Return the [x, y] coordinate for the center point of the cell that contains the specified text.  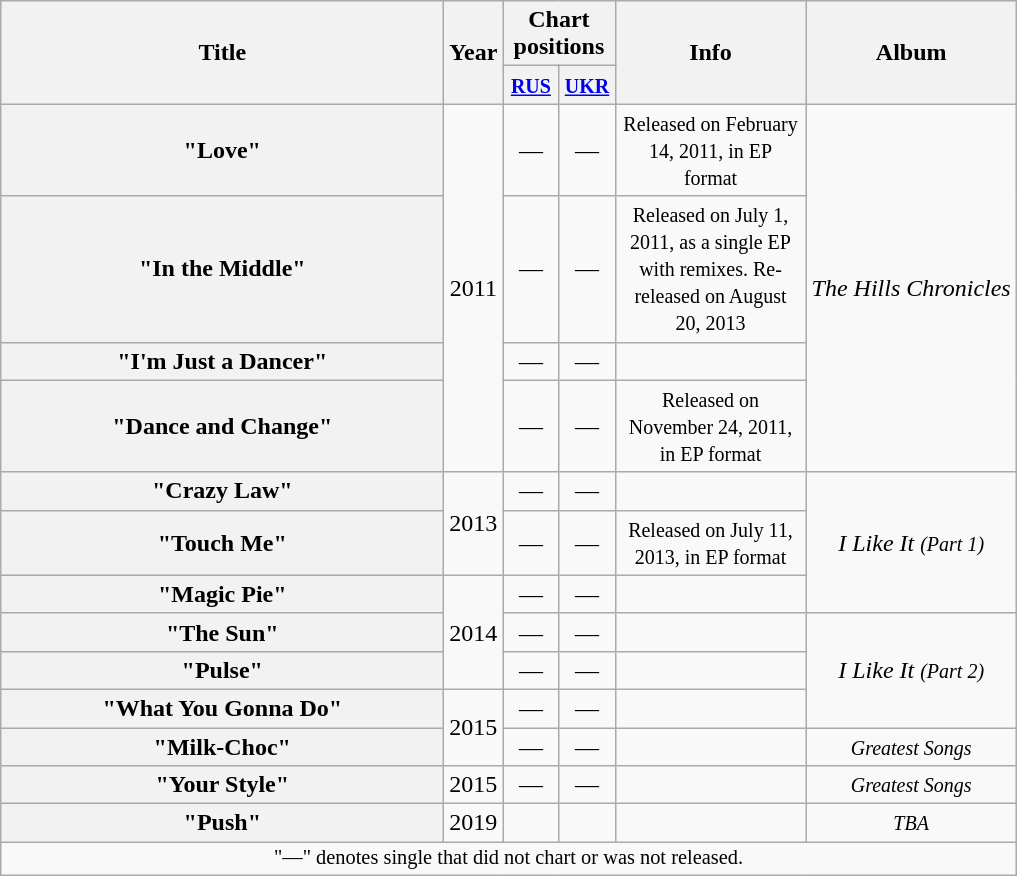
I Like It (Part 1) [911, 542]
Released on November 24, 2011, in EP format [710, 426]
Info [710, 52]
RUS [531, 85]
"Crazy Law" [222, 491]
2014 [474, 632]
"Love" [222, 150]
"The Sun" [222, 632]
"What You Gonna Do" [222, 708]
Released on February 14, 2011, in EP format [710, 150]
Released on July 1, 2011, as a single EP with remixes. Re-released on August 20, 2013 [710, 269]
"Pulse" [222, 670]
UKR [587, 85]
Album [911, 52]
2011 [474, 288]
"In the Middle" [222, 269]
"Your Style" [222, 785]
"I'm Just a Dancer" [222, 361]
Title [222, 52]
Year [474, 52]
2019 [474, 823]
"Dance and Change" [222, 426]
The Hills Chronicles [911, 288]
Chart positions [559, 34]
"Push" [222, 823]
TBA [911, 823]
I Like It (Part 2) [911, 670]
"Touch Me" [222, 542]
"Milk-Choc" [222, 747]
Released on July 11, 2013, in EP format [710, 542]
2013 [474, 524]
"Magic Pie" [222, 594]
"—" denotes single that did not chart or was not released. [509, 859]
